Locate the cell with the specified text and output its (X, Y) center coordinate. 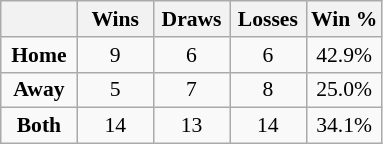
13 (191, 126)
5 (115, 90)
Away (39, 90)
8 (268, 90)
Draws (191, 19)
Win % (344, 19)
25.0% (344, 90)
Losses (268, 19)
7 (191, 90)
9 (115, 55)
34.1% (344, 126)
Home (39, 55)
Wins (115, 19)
42.9% (344, 55)
Both (39, 126)
